Locate the cell with the specified text and output its [X, Y] center coordinate. 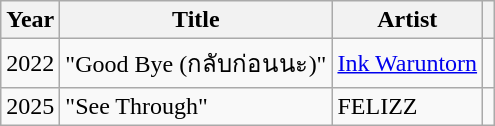
FELIZZ [408, 106]
Artist [408, 20]
"See Through" [196, 106]
"Good Bye (กลับก่อนนะ)" [196, 64]
2025 [30, 106]
Year [30, 20]
Title [196, 20]
Ink Waruntorn [408, 64]
2022 [30, 64]
